Output the [x, y] coordinate of the center of the cell containing the given text.  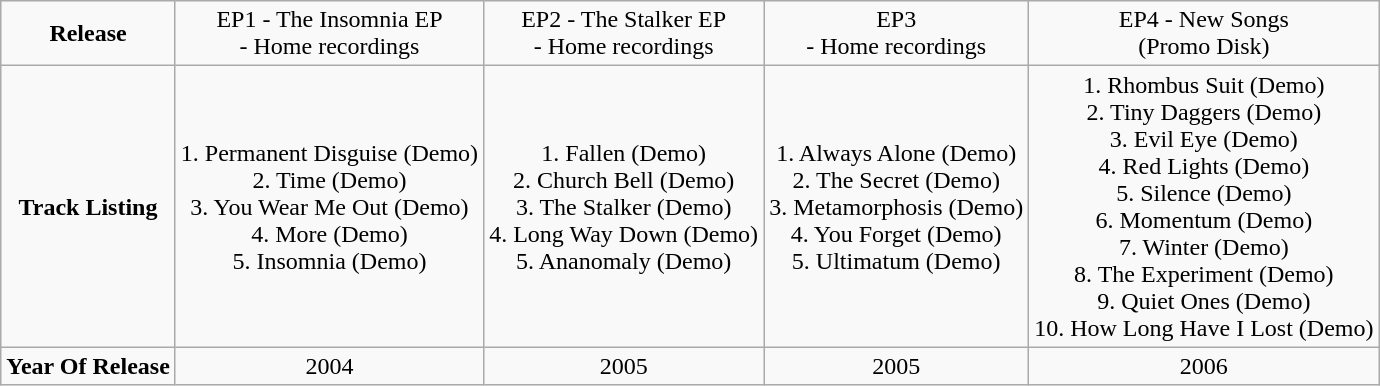
1. Fallen (Demo)2. Church Bell (Demo)3. The Stalker (Demo)4. Long Way Down (Demo)5. Ananomaly (Demo) [624, 206]
EP3 - Home recordings [896, 34]
EP1 - The Insomnia EP - Home recordings [329, 34]
Release [88, 34]
EP2 - The Stalker EP - Home recordings [624, 34]
2006 [1204, 366]
Year Of Release [88, 366]
1. Always Alone (Demo)2. The Secret (Demo)3. Metamorphosis (Demo)4. You Forget (Demo)5. Ultimatum (Demo) [896, 206]
2004 [329, 366]
EP4 - New Songs (Promo Disk) [1204, 34]
1. Permanent Disguise (Demo)2. Time (Demo)3. You Wear Me Out (Demo)4. More (Demo)5. Insomnia (Demo) [329, 206]
Track Listing [88, 206]
